Output the [X, Y] coordinate of the center of the cell containing the given text.  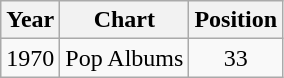
Position [236, 20]
1970 [30, 58]
Pop Albums [124, 58]
33 [236, 58]
Year [30, 20]
Chart [124, 20]
